Determine the (X, Y) coordinate at the center of the cell enclosing the given text.  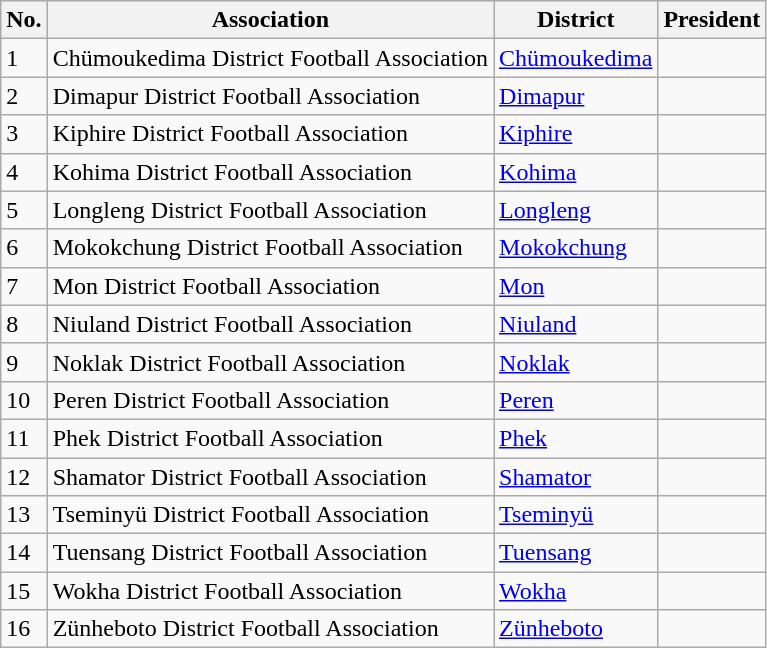
11 (24, 438)
Wokha (576, 591)
Zünheboto (576, 629)
Shamator (576, 477)
Kiphire District Football Association (270, 134)
Kiphire (576, 134)
6 (24, 248)
15 (24, 591)
Peren District Football Association (270, 400)
5 (24, 210)
Chümoukedima District Football Association (270, 58)
2 (24, 96)
13 (24, 515)
Niuland District Football Association (270, 324)
4 (24, 172)
9 (24, 362)
Mokokchung District Football Association (270, 248)
Shamator District Football Association (270, 477)
16 (24, 629)
8 (24, 324)
Peren (576, 400)
Kohima (576, 172)
1 (24, 58)
Mokokchung (576, 248)
No. (24, 20)
Wokha District Football Association (270, 591)
Zünheboto District Football Association (270, 629)
Noklak (576, 362)
Tuensang (576, 553)
Longleng (576, 210)
Tseminyü District Football Association (270, 515)
Longleng District Football Association (270, 210)
Niuland (576, 324)
Phek (576, 438)
3 (24, 134)
President (712, 20)
Chümoukedima (576, 58)
Noklak District Football Association (270, 362)
District (576, 20)
Dimapur District Football Association (270, 96)
14 (24, 553)
Dimapur (576, 96)
12 (24, 477)
Tuensang District Football Association (270, 553)
Mon (576, 286)
Kohima District Football Association (270, 172)
Tseminyü (576, 515)
7 (24, 286)
Phek District Football Association (270, 438)
Mon District Football Association (270, 286)
Association (270, 20)
10 (24, 400)
